Pinpoint the cell where the given text exists, returning its [x, y] midpoint coordinate. 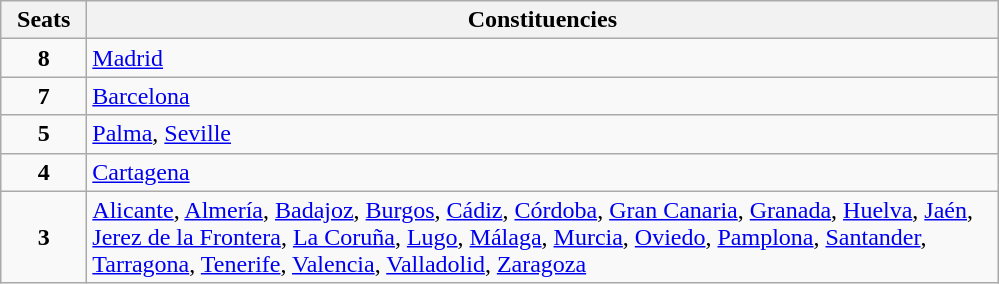
5 [44, 134]
3 [44, 237]
7 [44, 96]
Cartagena [542, 172]
Seats [44, 20]
Madrid [542, 58]
Barcelona [542, 96]
8 [44, 58]
Palma, Seville [542, 134]
4 [44, 172]
Constituencies [542, 20]
